Provide the (X, Y) coordinate of the cell's center where the given text is located.  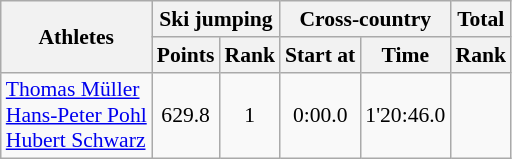
629.8 (186, 116)
Points (186, 55)
Ski jumping (216, 19)
Total (480, 19)
Cross-country (365, 19)
Time (405, 55)
1 (250, 116)
Start at (320, 55)
Athletes (76, 36)
0:00.0 (320, 116)
1'20:46.0 (405, 116)
Thomas MüllerHans-Peter PohlHubert Schwarz (76, 116)
